Find where the given text appears and provide that cell's center as (X, Y) coordinate. 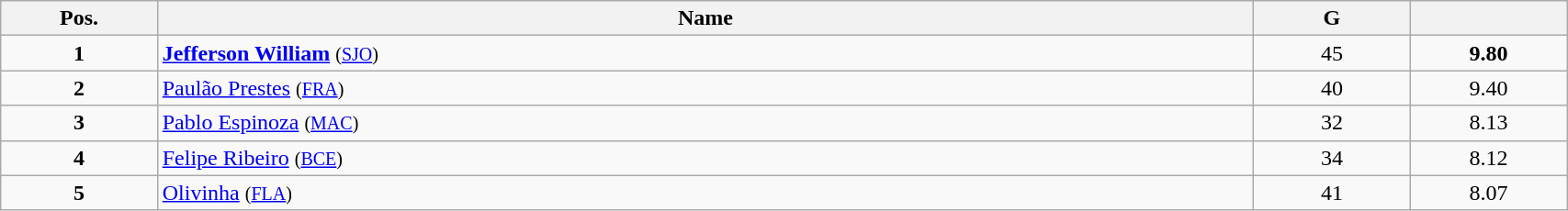
Paulão Prestes (FRA) (705, 88)
8.07 (1488, 193)
2 (79, 88)
Jefferson William (SJO) (705, 53)
Pos. (79, 18)
1 (79, 53)
3 (79, 123)
8.13 (1488, 123)
41 (1332, 193)
32 (1332, 123)
Felipe Ribeiro (BCE) (705, 158)
34 (1332, 158)
Olivinha (FLA) (705, 193)
9.80 (1488, 53)
Pablo Espinoza (MAC) (705, 123)
9.40 (1488, 88)
Name (705, 18)
40 (1332, 88)
G (1332, 18)
45 (1332, 53)
4 (79, 158)
8.12 (1488, 158)
5 (79, 193)
